From the cell containing the given text, extract its center point as (x, y) coordinate. 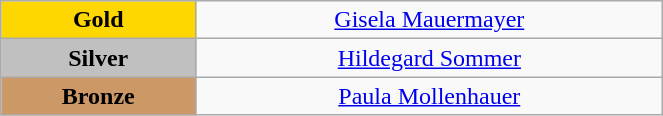
Gisela Mauermayer (430, 20)
Hildegard Sommer (430, 58)
Bronze (98, 96)
Paula Mollenhauer (430, 96)
Silver (98, 58)
Gold (98, 20)
